Locate the cell with the specified text and output its [x, y] center coordinate. 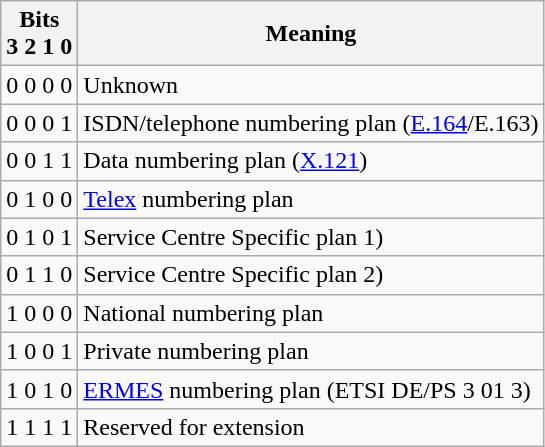
Private numbering plan [311, 351]
Telex numbering plan [311, 199]
0 0 1 1 [40, 161]
Service Centre Specific plan 2) [311, 275]
Unknown [311, 85]
National numbering plan [311, 313]
Service Centre Specific plan 1) [311, 237]
ERMES numbering plan (ETSI DE/PS 3 01 3) [311, 389]
1 0 0 1 [40, 351]
Bits3 2 1 0 [40, 34]
Reserved for extension [311, 427]
0 1 1 0 [40, 275]
0 1 0 0 [40, 199]
1 1 1 1 [40, 427]
1 0 0 0 [40, 313]
Meaning [311, 34]
Data numbering plan (X.121) [311, 161]
0 0 0 1 [40, 123]
0 0 0 0 [40, 85]
0 1 0 1 [40, 237]
ISDN/telephone numbering plan (E.164/E.163) [311, 123]
1 0 1 0 [40, 389]
